Determine the (X, Y) coordinate at the center of the cell enclosing the given text.  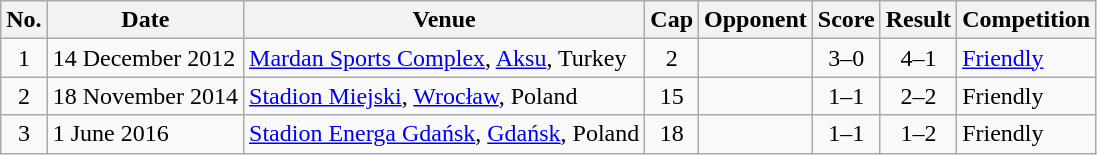
Venue (444, 20)
Stadion Miejski, Wrocław, Poland (444, 96)
14 December 2012 (145, 58)
1 (24, 58)
18 November 2014 (145, 96)
3 (24, 134)
1–2 (918, 134)
Stadion Energa Gdańsk, Gdańsk, Poland (444, 134)
1 June 2016 (145, 134)
Date (145, 20)
Result (918, 20)
Score (846, 20)
18 (672, 134)
15 (672, 96)
Competition (1026, 20)
Cap (672, 20)
2–2 (918, 96)
Opponent (756, 20)
No. (24, 20)
3–0 (846, 58)
Mardan Sports Complex, Aksu, Turkey (444, 58)
4–1 (918, 58)
